Determine the [X, Y] coordinate at the center of the cell enclosing the given text.  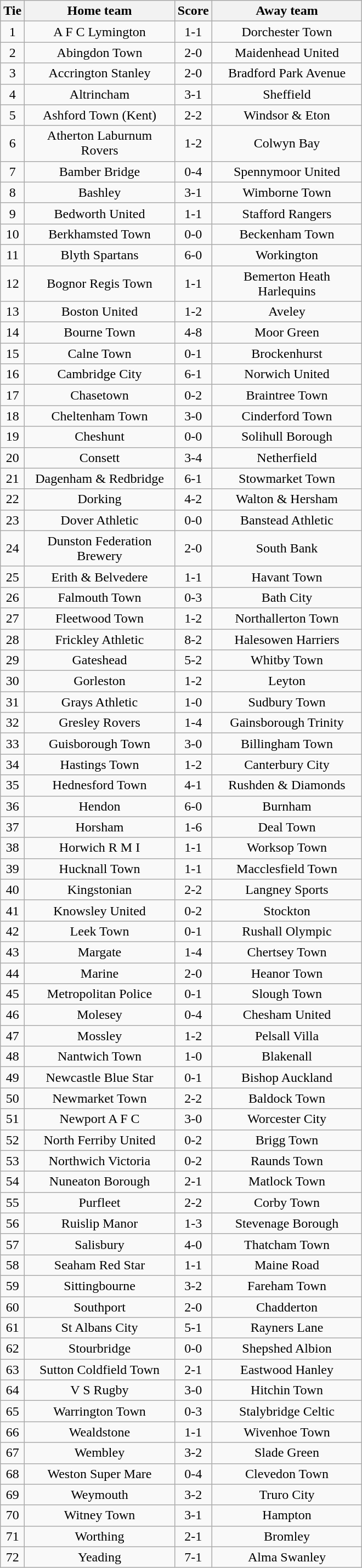
St Albans City [100, 1328]
Macclesfield Town [287, 869]
V S Rugby [100, 1390]
Maine Road [287, 1265]
Falmouth Town [100, 597]
7 [13, 172]
Shepshed Albion [287, 1349]
32 [13, 723]
Mossley [100, 1036]
Score [193, 11]
Knowsley United [100, 910]
Hucknall Town [100, 869]
22 [13, 499]
8-2 [193, 640]
Newcastle Blue Star [100, 1077]
69 [13, 1495]
1-6 [193, 827]
Pelsall Villa [287, 1036]
Braintree Town [287, 395]
Havant Town [287, 577]
Stockton [287, 910]
Molesey [100, 1015]
Norwich United [287, 374]
Whitby Town [287, 660]
12 [13, 283]
Blakenall [287, 1057]
Chasetown [100, 395]
25 [13, 577]
Stalybridge Celtic [287, 1411]
Aveley [287, 312]
67 [13, 1453]
Stafford Rangers [287, 213]
60 [13, 1307]
56 [13, 1223]
Yeading [100, 1557]
19 [13, 437]
Purfleet [100, 1202]
Atherton Laburnum Rovers [100, 144]
Halesowen Harriers [287, 640]
North Ferriby United [100, 1140]
Clevedon Town [287, 1474]
Alma Swanley [287, 1557]
48 [13, 1057]
59 [13, 1286]
Spennymoor United [287, 172]
18 [13, 416]
6 [13, 144]
Slough Town [287, 994]
Consett [100, 458]
Colwyn Bay [287, 144]
Bishop Auckland [287, 1077]
Gateshead [100, 660]
Margate [100, 952]
Rushall Olympic [287, 931]
Dagenham & Redbridge [100, 478]
Hednesford Town [100, 785]
65 [13, 1411]
Banstead Athletic [287, 520]
Hendon [100, 806]
1-3 [193, 1223]
Marine [100, 973]
38 [13, 848]
Billingham Town [287, 744]
Bromley [287, 1536]
Moor Green [287, 333]
Wimborne Town [287, 192]
South Bank [287, 548]
Nuneaton Borough [100, 1182]
33 [13, 744]
27 [13, 618]
64 [13, 1390]
Solihull Borough [287, 437]
3 [13, 73]
5-2 [193, 660]
54 [13, 1182]
28 [13, 640]
Kingstonian [100, 890]
Chesham United [287, 1015]
17 [13, 395]
Dunston Federation Brewery [100, 548]
Thatcham Town [287, 1244]
Fareham Town [287, 1286]
Bath City [287, 597]
50 [13, 1098]
Heanor Town [287, 973]
Rushden & Diamonds [287, 785]
Stevenage Borough [287, 1223]
Grays Athletic [100, 702]
34 [13, 765]
Bamber Bridge [100, 172]
Bognor Regis Town [100, 283]
Hampton [287, 1515]
51 [13, 1119]
35 [13, 785]
7-1 [193, 1557]
43 [13, 952]
31 [13, 702]
Maidenhead United [287, 53]
Bashley [100, 192]
44 [13, 973]
10 [13, 234]
13 [13, 312]
Abingdon Town [100, 53]
Rayners Lane [287, 1328]
4-0 [193, 1244]
Langney Sports [287, 890]
Workington [287, 255]
15 [13, 353]
Truro City [287, 1495]
Guisborough Town [100, 744]
Netherfield [287, 458]
57 [13, 1244]
Southport [100, 1307]
Dover Athletic [100, 520]
Dorking [100, 499]
72 [13, 1557]
Bradford Park Avenue [287, 73]
Matlock Town [287, 1182]
Deal Town [287, 827]
Cinderford Town [287, 416]
Sheffield [287, 94]
11 [13, 255]
Baldock Town [287, 1098]
Burnham [287, 806]
Horsham [100, 827]
3-4 [193, 458]
Sittingbourne [100, 1286]
Salisbury [100, 1244]
Worthing [100, 1536]
Metropolitan Police [100, 994]
Worcester City [287, 1119]
Blyth Spartans [100, 255]
61 [13, 1328]
Leyton [287, 681]
Bemerton Heath Harlequins [287, 283]
63 [13, 1370]
Gainsborough Trinity [287, 723]
Frickley Athletic [100, 640]
20 [13, 458]
Gorleston [100, 681]
2 [13, 53]
Weston Super Mare [100, 1474]
Warrington Town [100, 1411]
Berkhamsted Town [100, 234]
Wealdstone [100, 1432]
Gresley Rovers [100, 723]
Cheshunt [100, 437]
52 [13, 1140]
Stowmarket Town [287, 478]
40 [13, 890]
30 [13, 681]
26 [13, 597]
Witney Town [100, 1515]
46 [13, 1015]
Windsor & Eton [287, 115]
Hitchin Town [287, 1390]
68 [13, 1474]
4-2 [193, 499]
Nantwich Town [100, 1057]
Sudbury Town [287, 702]
Erith & Belvedere [100, 577]
62 [13, 1349]
8 [13, 192]
Accrington Stanley [100, 73]
24 [13, 548]
14 [13, 333]
Chadderton [287, 1307]
Weymouth [100, 1495]
1 [13, 32]
53 [13, 1161]
70 [13, 1515]
Bedworth United [100, 213]
58 [13, 1265]
4 [13, 94]
Boston United [100, 312]
Calne Town [100, 353]
5-1 [193, 1328]
42 [13, 931]
66 [13, 1432]
Chertsey Town [287, 952]
Worksop Town [287, 848]
Beckenham Town [287, 234]
Hastings Town [100, 765]
23 [13, 520]
Cambridge City [100, 374]
Fleetwood Town [100, 618]
Corby Town [287, 1202]
Newmarket Town [100, 1098]
Cheltenham Town [100, 416]
A F C Lymington [100, 32]
9 [13, 213]
Northwich Victoria [100, 1161]
Sutton Coldfield Town [100, 1370]
37 [13, 827]
5 [13, 115]
Eastwood Hanley [287, 1370]
Ashford Town (Kent) [100, 115]
Wembley [100, 1453]
4-8 [193, 333]
Away team [287, 11]
29 [13, 660]
Horwich R M I [100, 848]
Brockenhurst [287, 353]
Leek Town [100, 931]
21 [13, 478]
Ruislip Manor [100, 1223]
Wivenhoe Town [287, 1432]
71 [13, 1536]
Stourbridge [100, 1349]
55 [13, 1202]
47 [13, 1036]
Raunds Town [287, 1161]
Northallerton Town [287, 618]
Tie [13, 11]
39 [13, 869]
36 [13, 806]
Dorchester Town [287, 32]
49 [13, 1077]
41 [13, 910]
45 [13, 994]
Brigg Town [287, 1140]
4-1 [193, 785]
Canterbury City [287, 765]
Home team [100, 11]
Seaham Red Star [100, 1265]
Bourne Town [100, 333]
Newport A F C [100, 1119]
Altrincham [100, 94]
16 [13, 374]
Slade Green [287, 1453]
Walton & Hersham [287, 499]
